Extract the (x, y) coordinate from the center of the cell holding the provided text.  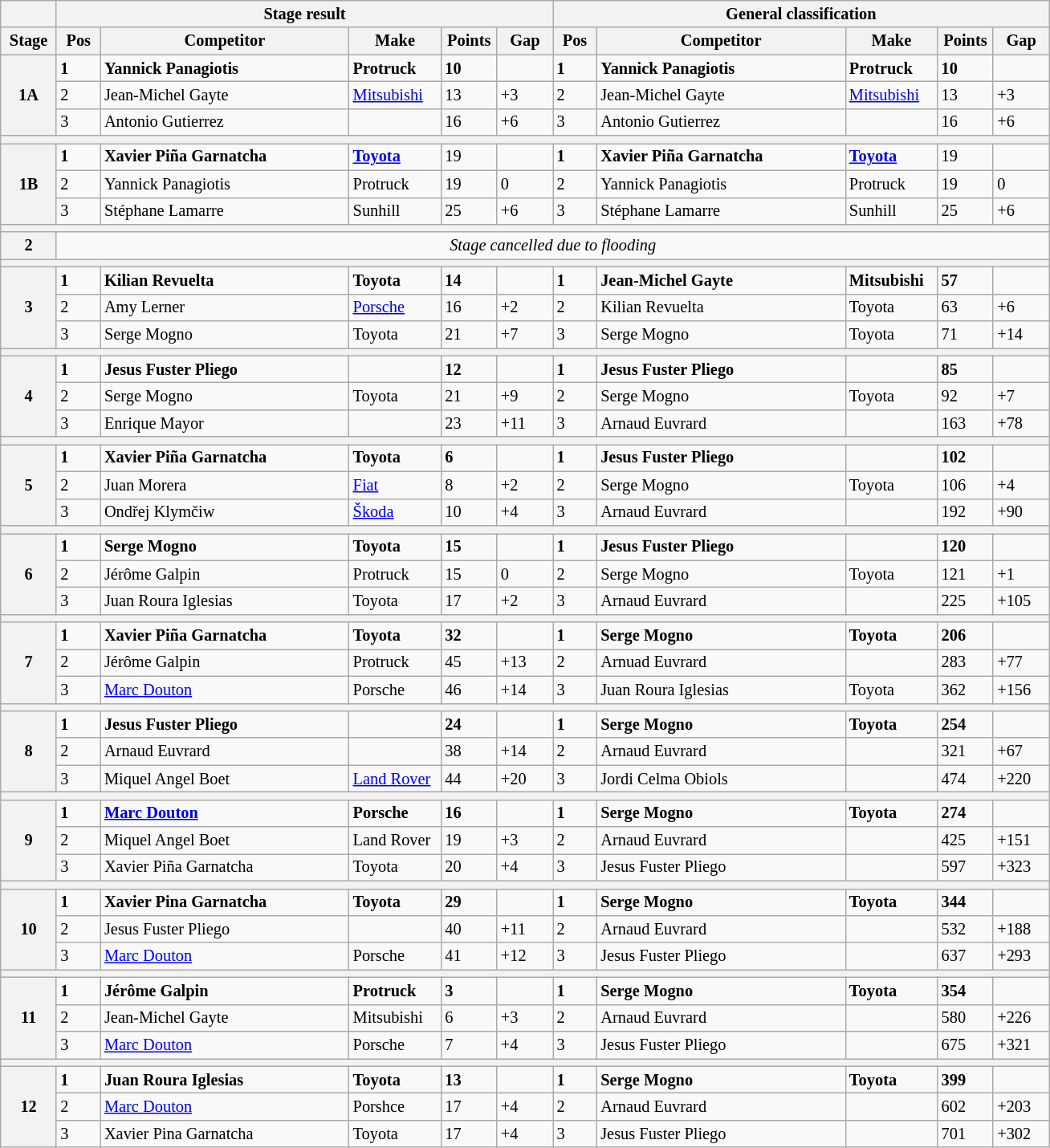
+220 (1021, 779)
14 (469, 280)
362 (966, 690)
+90 (1021, 512)
+77 (1021, 662)
11 (29, 1018)
Juan Morera (225, 485)
Enrique Mayor (225, 423)
29 (469, 902)
637 (966, 956)
+67 (1021, 751)
1B (29, 183)
+293 (1021, 956)
597 (966, 867)
Porshce (395, 1107)
57 (966, 280)
474 (966, 779)
+13 (525, 662)
Škoda (395, 512)
Stage (29, 41)
92 (966, 396)
399 (966, 1080)
Jordi Celma Obiols (721, 779)
+203 (1021, 1107)
+321 (1021, 1045)
254 (966, 724)
9 (29, 840)
Amy Lerner (225, 307)
Stage cancelled due to flooding (552, 246)
63 (966, 307)
46 (469, 690)
32 (469, 636)
+1 (1021, 574)
38 (469, 751)
+323 (1021, 867)
206 (966, 636)
23 (469, 423)
701 (966, 1134)
163 (966, 423)
41 (469, 956)
5 (29, 485)
+12 (525, 956)
344 (966, 902)
121 (966, 574)
24 (469, 724)
+156 (1021, 690)
+188 (1021, 929)
425 (966, 841)
Stage result (304, 14)
192 (966, 512)
106 (966, 485)
General classification (801, 14)
+20 (525, 779)
580 (966, 1018)
120 (966, 547)
354 (966, 991)
71 (966, 335)
675 (966, 1045)
602 (966, 1107)
4 (29, 397)
Fiat (395, 485)
45 (469, 662)
+302 (1021, 1134)
1A (29, 95)
321 (966, 751)
+9 (525, 396)
+105 (1021, 600)
274 (966, 813)
532 (966, 929)
283 (966, 662)
85 (966, 369)
44 (469, 779)
+226 (1021, 1018)
225 (966, 600)
Arnuad Euvrard (721, 662)
20 (469, 867)
40 (469, 929)
Ondřej Klymčiw (225, 512)
102 (966, 458)
+151 (1021, 841)
+78 (1021, 423)
